Identify which cell holds the provided text, then report its (x, y) central coordinate. 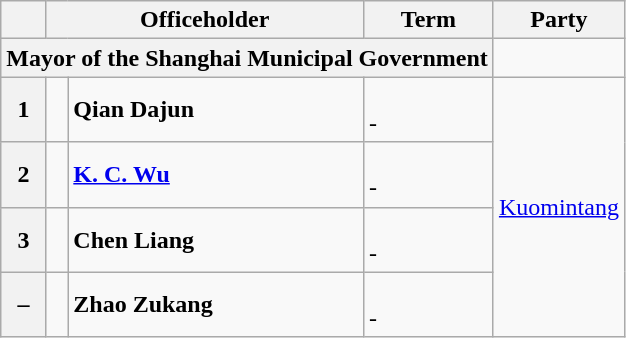
Mayor of the Shanghai Municipal Government (248, 58)
K. C. Wu (216, 174)
Officeholder (204, 20)
Qian Dajun (216, 110)
Zhao Zukang (216, 304)
3 (24, 240)
1 (24, 110)
Party (558, 20)
Chen Liang (216, 240)
2 (24, 174)
Kuomintang (558, 207)
Term (428, 20)
– (24, 304)
